Extract the [X, Y] coordinate from the center of the cell holding the provided text.  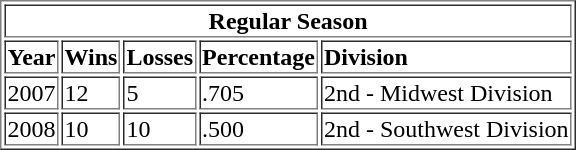
Division [446, 56]
12 [92, 92]
.705 [258, 92]
Regular Season [288, 20]
2nd - Southwest Division [446, 128]
Wins [92, 56]
Year [31, 56]
.500 [258, 128]
2007 [31, 92]
2008 [31, 128]
2nd - Midwest Division [446, 92]
Percentage [258, 56]
5 [160, 92]
Losses [160, 56]
